Identify which cell holds the provided text, then report its (X, Y) central coordinate. 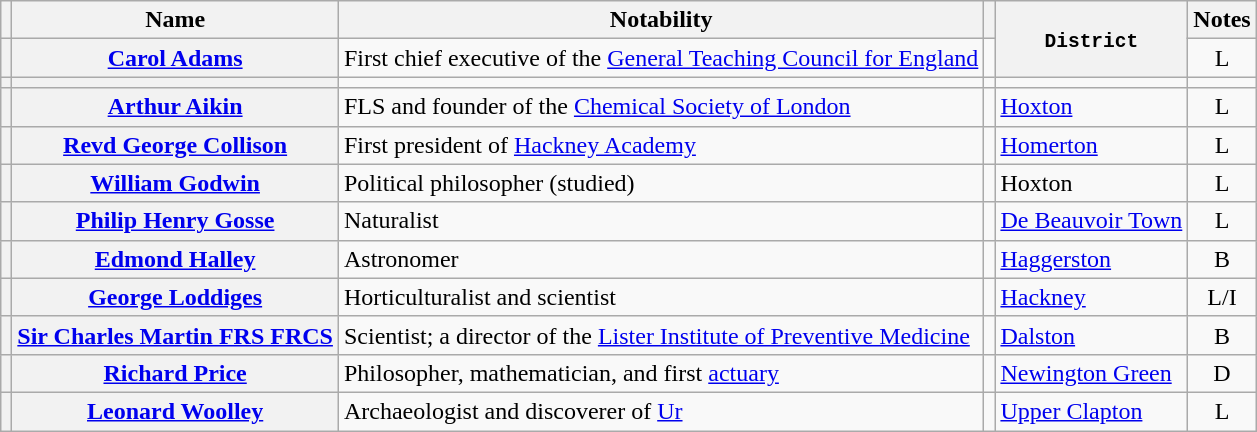
Newington Green (1092, 373)
Astronomer (660, 259)
Archaeologist and discoverer of Ur (660, 411)
Philosopher, mathematician, and first actuary (660, 373)
Carol Adams (176, 58)
Richard Price (176, 373)
Sir Charles Martin FRS FRCS (176, 335)
FLS and founder of the Chemical Society of London (660, 107)
Notes (1222, 20)
L/I (1222, 297)
George Loddiges (176, 297)
De Beauvoir Town (1092, 221)
Naturalist (660, 221)
Dalston (1092, 335)
Leonard Woolley (176, 411)
Political philosopher (studied) (660, 183)
Scientist; a director of the Lister Institute of Preventive Medicine (660, 335)
Hackney (1092, 297)
D (1222, 373)
First president of Hackney Academy (660, 145)
Homerton (1092, 145)
Arthur Aikin (176, 107)
Philip Henry Gosse (176, 221)
Revd George Collison (176, 145)
First chief executive of the General Teaching Council for England (660, 58)
District (1092, 39)
William Godwin (176, 183)
Name (176, 20)
Haggerston (1092, 259)
Horticulturalist and scientist (660, 297)
Edmond Halley (176, 259)
Upper Clapton (1092, 411)
Notability (660, 20)
